Return (X, Y) of the center of cell containing provided text 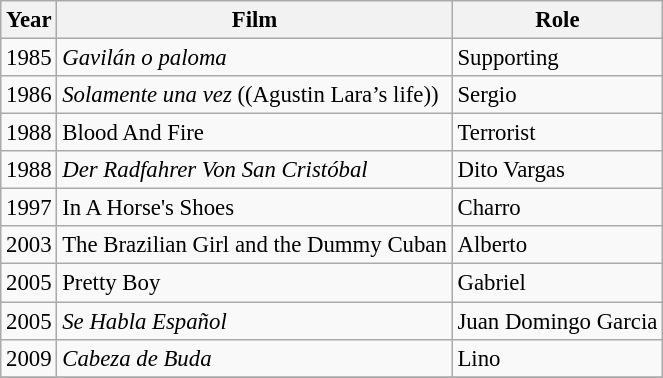
The Brazilian Girl and the Dummy Cuban (254, 245)
Der Radfahrer Von San Cristóbal (254, 170)
1985 (29, 58)
2009 (29, 358)
Sergio (558, 95)
2003 (29, 245)
Gavilán o paloma (254, 58)
Dito Vargas (558, 170)
Role (558, 20)
Film (254, 20)
1997 (29, 208)
Terrorist (558, 133)
Supporting (558, 58)
Gabriel (558, 283)
Cabeza de Buda (254, 358)
Year (29, 20)
Blood And Fire (254, 133)
Se Habla Español (254, 321)
Charro (558, 208)
Lino (558, 358)
Alberto (558, 245)
Solamente una vez ((Agustin Lara’s life)) (254, 95)
1986 (29, 95)
Pretty Boy (254, 283)
In A Horse's Shoes (254, 208)
Juan Domingo Garcia (558, 321)
